Identify which cell holds the provided text, then report its [X, Y] central coordinate. 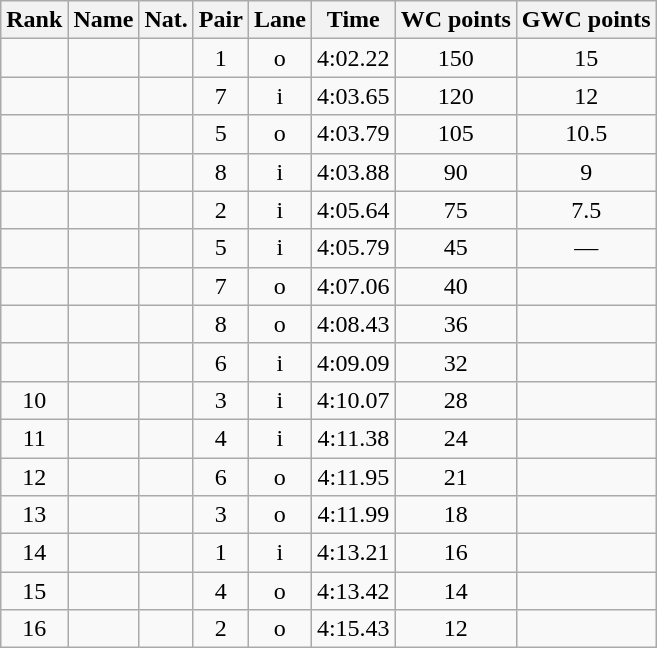
10 [34, 400]
7.5 [586, 210]
4:10.07 [353, 400]
4:05.79 [353, 248]
4:15.43 [353, 629]
Nat. [166, 20]
4:03.79 [353, 134]
GWC points [586, 20]
21 [456, 477]
Name [104, 20]
4:09.09 [353, 362]
4:11.95 [353, 477]
18 [456, 515]
120 [456, 96]
4:08.43 [353, 324]
4:05.64 [353, 210]
WC points [456, 20]
11 [34, 438]
4:11.99 [353, 515]
4:13.21 [353, 553]
45 [456, 248]
Time [353, 20]
4:11.38 [353, 438]
75 [456, 210]
105 [456, 134]
24 [456, 438]
4:07.06 [353, 286]
150 [456, 58]
4:02.22 [353, 58]
9 [586, 172]
4:13.42 [353, 591]
Lane [280, 20]
Pair [220, 20]
13 [34, 515]
32 [456, 362]
4:03.65 [353, 96]
10.5 [586, 134]
90 [456, 172]
Rank [34, 20]
28 [456, 400]
4:03.88 [353, 172]
36 [456, 324]
— [586, 248]
40 [456, 286]
